Find where the given text appears and provide that cell's center as [X, Y] coordinate. 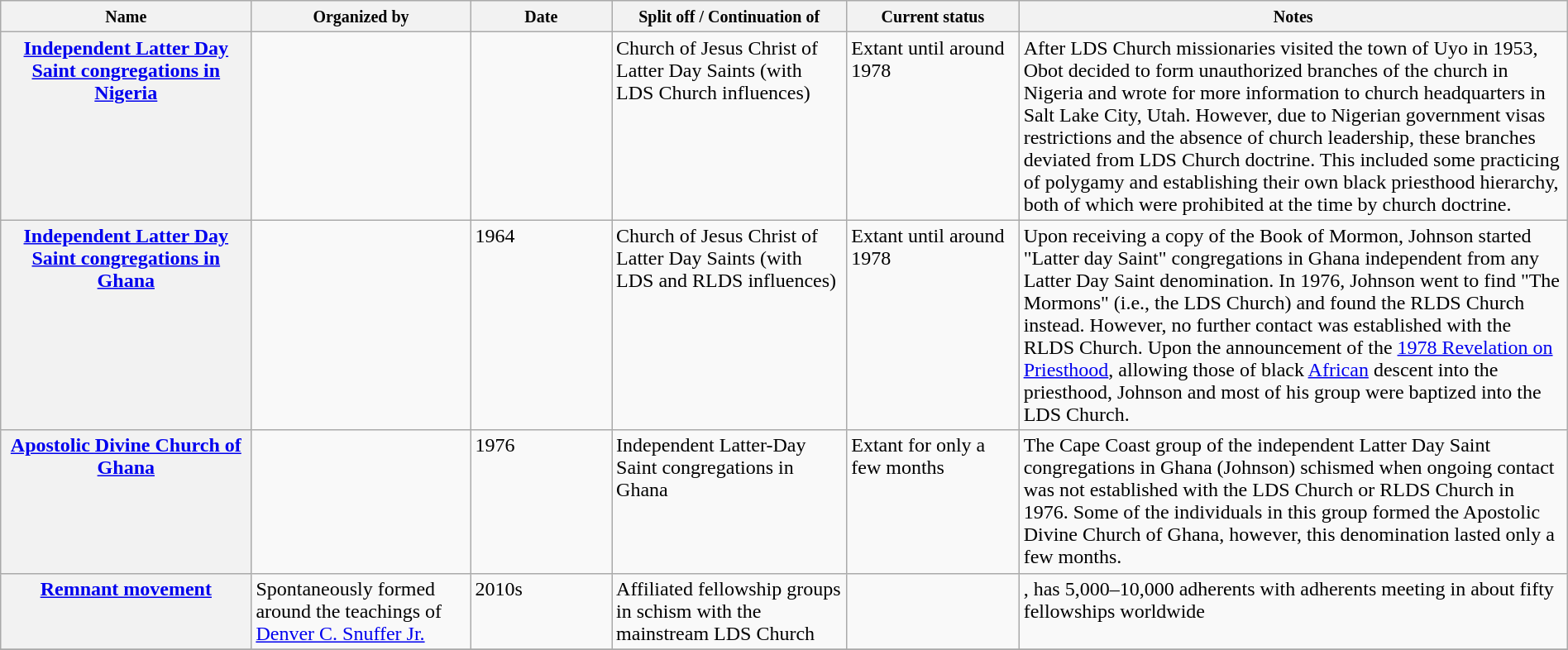
1976 [541, 501]
Name [126, 17]
2010s [541, 611]
Extant for only a few months [933, 501]
Spontaneously formed around the teachings of Denver C. Snuffer Jr. [361, 611]
Independent Latter Day Saint congregations in Ghana [126, 325]
Organized by [361, 17]
Current status [933, 17]
Split off / Continuation of [729, 17]
Notes [1293, 17]
Church of Jesus Christ of Latter Day Saints (with LDS and RLDS influences) [729, 325]
1964 [541, 325]
Remnant movement [126, 611]
Independent Latter-Day Saint congregations in Ghana [729, 501]
, has 5,000–10,000 adherents with adherents meeting in about fifty fellowships worldwide [1293, 611]
Date [541, 17]
Apostolic Divine Church of Ghana [126, 501]
Church of Jesus Christ of Latter Day Saints (with LDS Church influences) [729, 126]
Affiliated fellowship groups in schism with the mainstream LDS Church [729, 611]
Independent Latter Day Saint congregations in Nigeria [126, 126]
